Find where the given text appears and provide that cell's center as (x, y) coordinate. 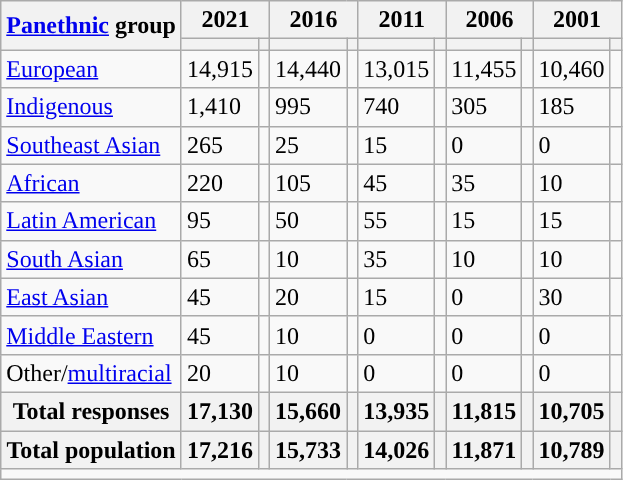
2021 (225, 20)
995 (308, 107)
2006 (490, 20)
2016 (314, 20)
30 (572, 297)
Indigenous (92, 107)
17,130 (220, 411)
Other/multiracial (92, 373)
African (92, 183)
11,871 (484, 449)
South Asian (92, 259)
14,915 (220, 69)
2001 (577, 20)
Latin American (92, 221)
55 (396, 221)
14,026 (396, 449)
305 (484, 107)
14,440 (308, 69)
11,455 (484, 69)
17,216 (220, 449)
11,815 (484, 411)
Panethnic group (92, 26)
Middle Eastern (92, 335)
50 (308, 221)
13,935 (396, 411)
2011 (402, 20)
East Asian (92, 297)
European (92, 69)
65 (220, 259)
105 (308, 183)
185 (572, 107)
10,705 (572, 411)
Total population (92, 449)
1,410 (220, 107)
10,789 (572, 449)
25 (308, 145)
265 (220, 145)
10,460 (572, 69)
740 (396, 107)
13,015 (396, 69)
15,733 (308, 449)
15,660 (308, 411)
220 (220, 183)
95 (220, 221)
Total responses (92, 411)
Southeast Asian (92, 145)
